Provide the (x, y) coordinate of the cell's center where the given text is located.  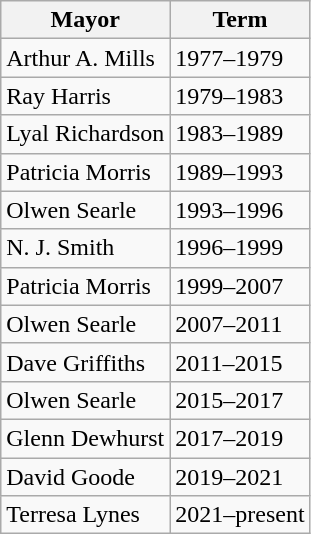
1979–1983 (240, 96)
Arthur A. Mills (86, 58)
1983–1989 (240, 134)
1993–1996 (240, 210)
1999–2007 (240, 286)
Mayor (86, 20)
2011–2015 (240, 362)
Dave Griffiths (86, 362)
2017–2019 (240, 438)
Term (240, 20)
Lyal Richardson (86, 134)
2021–present (240, 515)
1977–1979 (240, 58)
1989–1993 (240, 172)
David Goode (86, 477)
Ray Harris (86, 96)
Terresa Lynes (86, 515)
Glenn Dewhurst (86, 438)
2015–2017 (240, 400)
N. J. Smith (86, 248)
2019–2021 (240, 477)
1996–1999 (240, 248)
2007–2011 (240, 324)
